Pinpoint the cell where the given text exists, returning its (X, Y) midpoint coordinate. 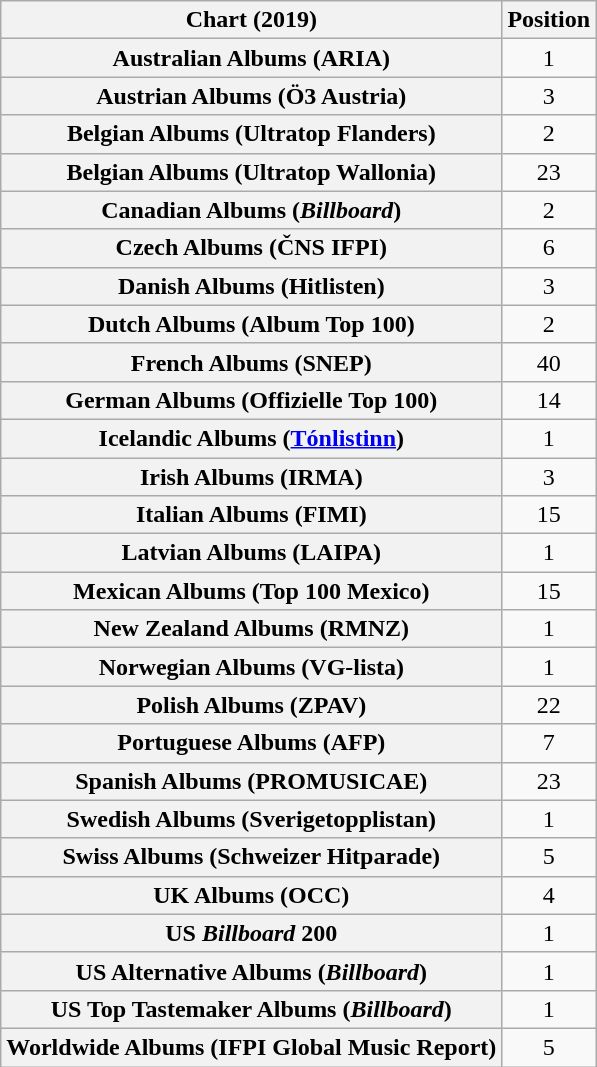
Spanish Albums (PROMUSICAE) (252, 781)
Swiss Albums (Schweizer Hitparade) (252, 857)
US Top Tastemaker Albums (Billboard) (252, 1009)
Polish Albums (ZPAV) (252, 705)
Dutch Albums (Album Top 100) (252, 324)
40 (549, 362)
Czech Albums (ČNS IFPI) (252, 248)
Icelandic Albums (Tónlistinn) (252, 438)
Irish Albums (IRMA) (252, 477)
6 (549, 248)
Austrian Albums (Ö3 Austria) (252, 96)
Norwegian Albums (VG-lista) (252, 667)
Canadian Albums (Billboard) (252, 210)
Position (549, 20)
Belgian Albums (Ultratop Flanders) (252, 134)
Swedish Albums (Sverigetopplistan) (252, 819)
Portuguese Albums (AFP) (252, 743)
US Alternative Albums (Billboard) (252, 971)
US Billboard 200 (252, 933)
Australian Albums (ARIA) (252, 58)
7 (549, 743)
Latvian Albums (LAIPA) (252, 553)
Chart (2019) (252, 20)
UK Albums (OCC) (252, 895)
German Albums (Offizielle Top 100) (252, 400)
22 (549, 705)
New Zealand Albums (RMNZ) (252, 629)
Worldwide Albums (IFPI Global Music Report) (252, 1047)
Mexican Albums (Top 100 Mexico) (252, 591)
Italian Albums (FIMI) (252, 515)
French Albums (SNEP) (252, 362)
14 (549, 400)
Belgian Albums (Ultratop Wallonia) (252, 172)
4 (549, 895)
Danish Albums (Hitlisten) (252, 286)
